Return the (x, y) coordinate for the center point of the cell that contains the specified text.  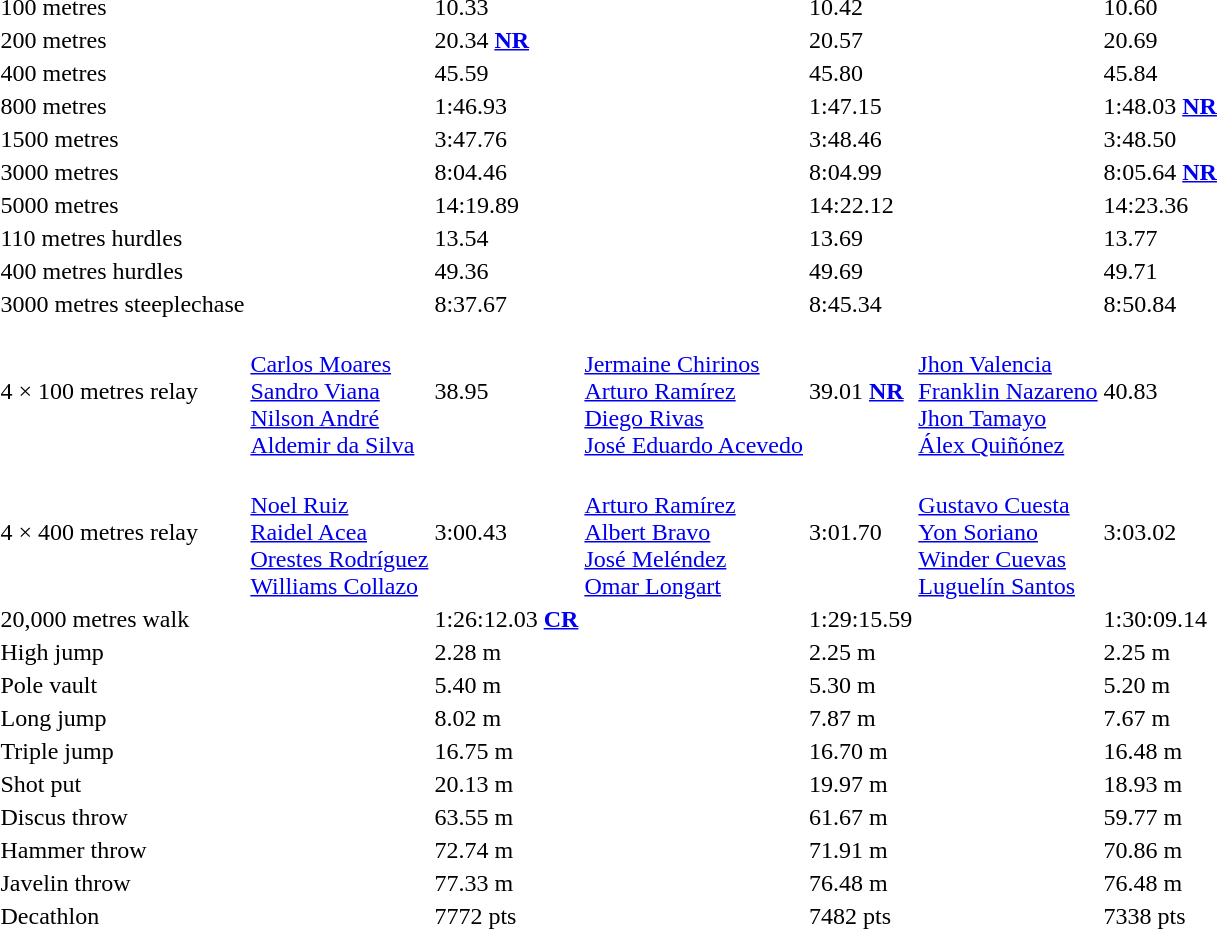
3:03.02 (1160, 532)
18.93 m (1160, 784)
49.69 (860, 271)
13.69 (860, 238)
Jhon ValenciaFranklin NazarenoJhon TamayoÁlex Quiñónez (1008, 391)
19.97 m (860, 784)
16.48 m (1160, 751)
1:46.93 (506, 106)
7.67 m (1160, 718)
7.87 m (860, 718)
49.71 (1160, 271)
49.36 (506, 271)
40.83 (1160, 391)
Carlos MoaresSandro VianaNilson AndréAldemir da Silva (340, 391)
1:30:09.14 (1160, 619)
20.13 m (506, 784)
1:47.15 (860, 106)
8:45.34 (860, 304)
3:48.50 (1160, 139)
1:48.03 NR (1160, 106)
3:47.76 (506, 139)
72.74 m (506, 850)
45.80 (860, 73)
77.33 m (506, 883)
8:05.64 NR (1160, 172)
5.20 m (1160, 685)
14:19.89 (506, 205)
20.69 (1160, 40)
1:29:15.59 (860, 619)
8:04.46 (506, 172)
13.77 (1160, 238)
39.01 NR (860, 391)
3:01.70 (860, 532)
61.67 m (860, 817)
3:48.46 (860, 139)
Noel RuizRaidel AceaOrestes RodríguezWilliams Collazo (340, 532)
14:22.12 (860, 205)
20.57 (860, 40)
45.59 (506, 73)
13.54 (506, 238)
16.75 m (506, 751)
Arturo RamírezAlbert BravoJosé MeléndezOmar Longart (694, 532)
Jermaine ChirinosArturo RamírezDiego RivasJosé Eduardo Acevedo (694, 391)
5.40 m (506, 685)
70.86 m (1160, 850)
14:23.36 (1160, 205)
8:37.67 (506, 304)
1:26:12.03 CR (506, 619)
63.55 m (506, 817)
2.28 m (506, 652)
8:50.84 (1160, 304)
8.02 m (506, 718)
45.84 (1160, 73)
8:04.99 (860, 172)
71.91 m (860, 850)
20.34 NR (506, 40)
Gustavo CuestaYon SorianoWinder CuevasLuguelín Santos (1008, 532)
3:00.43 (506, 532)
5.30 m (860, 685)
38.95 (506, 391)
16.70 m (860, 751)
59.77 m (1160, 817)
